Scan for the cell matching the given text and deliver its [x, y] coordinate at center. 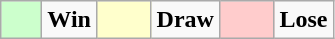
Lose [304, 20]
Win [70, 20]
Draw [185, 20]
